Provide the [x, y] coordinate of the cell's center where the given text is located.  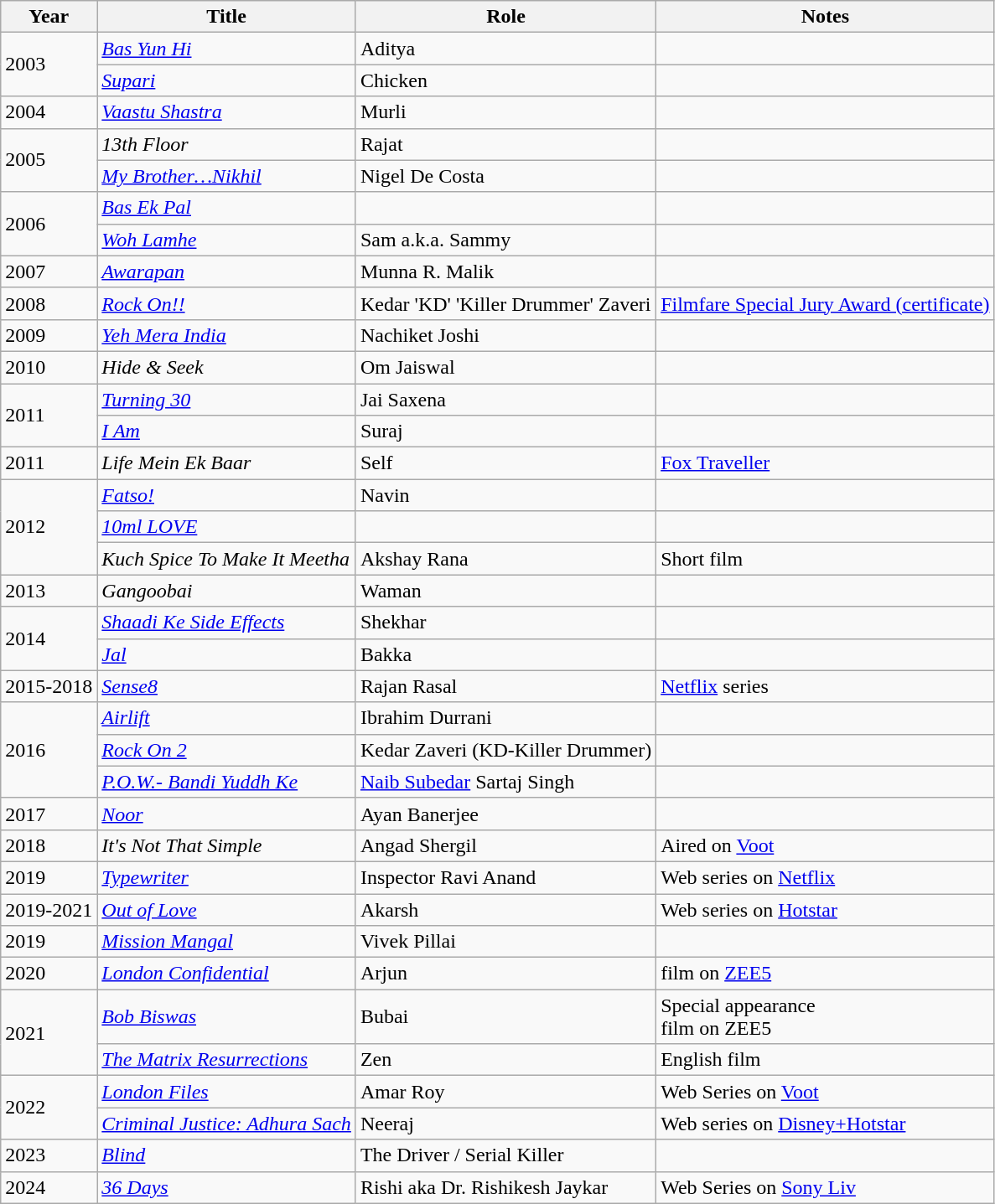
Vivek Pillai [505, 942]
film on ZEE5 [825, 974]
Rock On 2 [226, 750]
Blind [226, 1155]
Web series on Hotstar [825, 909]
Shekhar [505, 623]
Mission Mangal [226, 942]
2005 [49, 160]
Kuch Spice To Make It Meetha [226, 559]
Bas Ek Pal [226, 208]
Yeh Mera India [226, 335]
2010 [49, 367]
Angad Shergil [505, 845]
Short film [825, 559]
Naib Subedar Sartaj Singh [505, 782]
2022 [49, 1108]
Life Mein Ek Baar [226, 463]
Nachiket Joshi [505, 335]
2019-2021 [49, 909]
Jal [226, 654]
Special appearancefilm on ZEE5 [825, 1017]
Netflix series [825, 686]
36 Days [226, 1187]
Rishi aka Dr. Rishikesh Jaykar [505, 1187]
Inspector Ravi Anand [505, 877]
Bakka [505, 654]
Akarsh [505, 909]
Hide & Seek [226, 367]
2003 [49, 65]
Noor [226, 814]
Munna R. Malik [505, 271]
Filmfare Special Jury Award (certificate) [825, 303]
Arjun [505, 974]
My Brother…Nikhil [226, 176]
Rajat [505, 144]
The Driver / Serial Killer [505, 1155]
2004 [49, 112]
Shaadi Ke Side Effects [226, 623]
Waman [505, 591]
Amar Roy [505, 1092]
I Am [226, 431]
Neeraj [505, 1124]
Role [505, 17]
Criminal Justice: Adhura Sach [226, 1124]
Ayan Banerjee [505, 814]
Rock On!! [226, 303]
Rajan Rasal [505, 686]
Gangoobai [226, 591]
2016 [49, 750]
Ibrahim Durrani [505, 718]
Typewriter [226, 877]
Title [226, 17]
Bas Yun Hi [226, 49]
English film [825, 1060]
2012 [49, 527]
Woh Lamhe [226, 240]
2013 [49, 591]
Jai Saxena [505, 400]
Zen [505, 1060]
13th Floor [226, 144]
Chicken [505, 80]
2015-2018 [49, 686]
Sam a.k.a. Sammy [505, 240]
Kedar 'KD' 'Killer Drummer' Zaveri [505, 303]
Murli [505, 112]
Web Series on Voot [825, 1092]
Fatso! [226, 495]
The Matrix Resurrections [226, 1060]
10ml LOVE [226, 527]
Bubai [505, 1017]
Sense8 [226, 686]
Web series on Disney+Hotstar [825, 1124]
2006 [49, 224]
Akshay Rana [505, 559]
Web series on Netflix [825, 877]
Supari [226, 80]
Self [505, 463]
2008 [49, 303]
2021 [49, 1032]
Airlift [226, 718]
2007 [49, 271]
It's Not That Simple [226, 845]
2024 [49, 1187]
2009 [49, 335]
Out of Love [226, 909]
Turning 30 [226, 400]
2023 [49, 1155]
Navin [505, 495]
Vaastu Shastra [226, 112]
2014 [49, 638]
Web Series on Sony Liv [825, 1187]
Bob Biswas [226, 1017]
Aired on Voot [825, 845]
Fox Traveller [825, 463]
Om Jaiswal [505, 367]
Year [49, 17]
Suraj [505, 431]
Kedar Zaveri (KD-Killer Drummer) [505, 750]
2020 [49, 974]
Notes [825, 17]
2018 [49, 845]
P.O.W.- Bandi Yuddh Ke [226, 782]
Aditya [505, 49]
London Files [226, 1092]
Nigel De Costa [505, 176]
London Confidential [226, 974]
Awarapan [226, 271]
2017 [49, 814]
